Output the (x, y) coordinate of the center of the cell containing the given text.  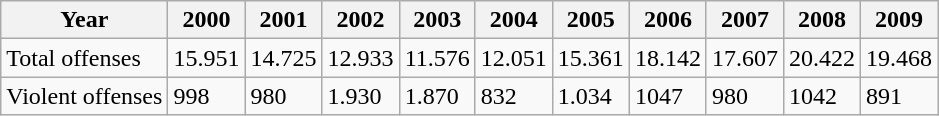
17.607 (744, 58)
18.142 (668, 58)
15.361 (590, 58)
1.034 (590, 96)
1047 (668, 96)
2000 (206, 20)
998 (206, 96)
11.576 (437, 58)
891 (900, 96)
12.933 (360, 58)
15.951 (206, 58)
2004 (514, 20)
2009 (900, 20)
832 (514, 96)
1.870 (437, 96)
12.051 (514, 58)
19.468 (900, 58)
2006 (668, 20)
1042 (822, 96)
Violent offenses (84, 96)
20.422 (822, 58)
Total offenses (84, 58)
1.930 (360, 96)
Year (84, 20)
2003 (437, 20)
14.725 (284, 58)
2008 (822, 20)
2002 (360, 20)
2007 (744, 20)
2001 (284, 20)
2005 (590, 20)
